Search for the cell housing the specified text and yield its (x, y) center coordinate. 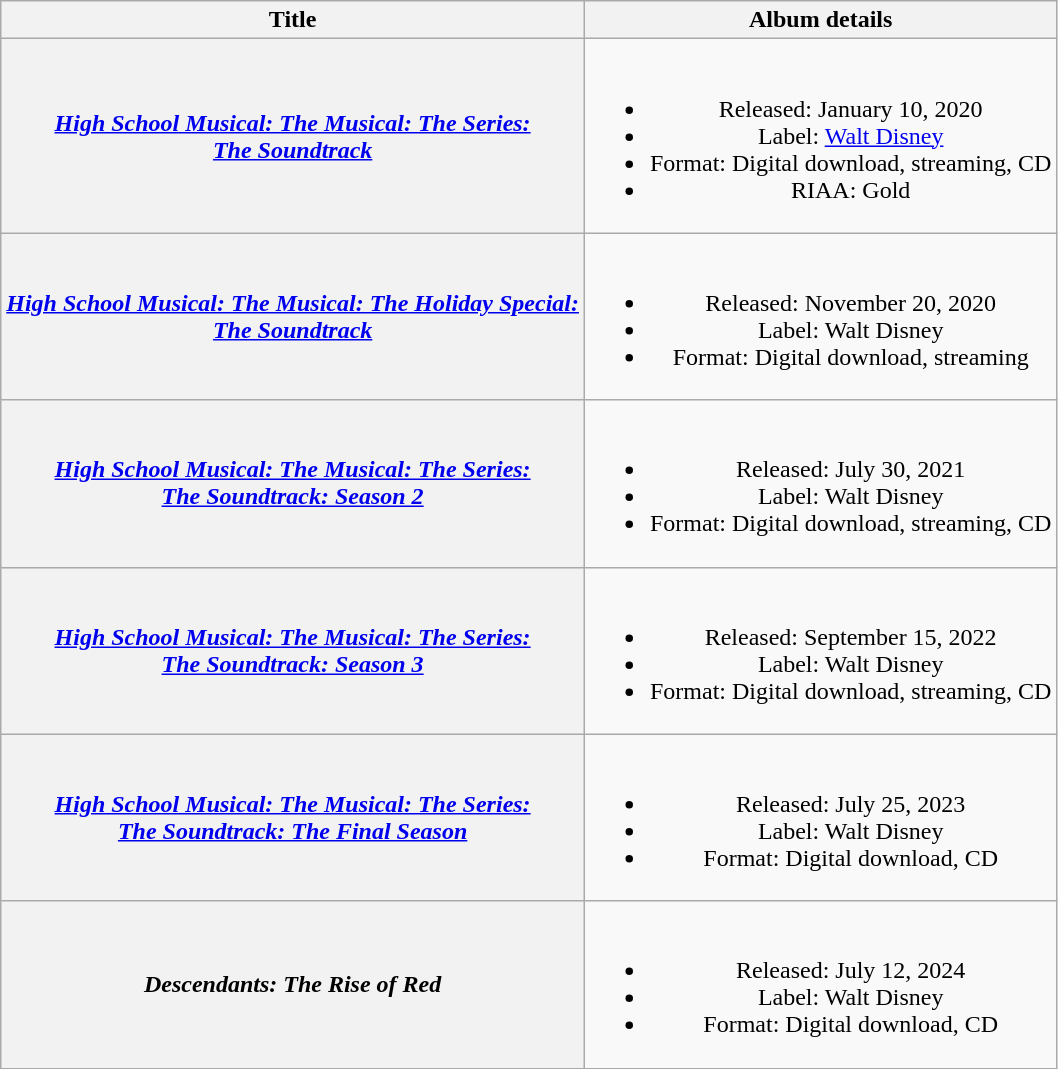
Descendants: The Rise of Red (293, 984)
Album details (820, 20)
High School Musical: The Musical: The Series:The Soundtrack: Season 2 (293, 484)
High School Musical: The Musical: The Series:The Soundtrack (293, 136)
Released: January 10, 2020Label: Walt DisneyFormat: Digital download, streaming, CDRIAA: Gold (820, 136)
Released: September 15, 2022Label: Walt DisneyFormat: Digital download, streaming, CD (820, 650)
Released: July 30, 2021Label: Walt DisneyFormat: Digital download, streaming, CD (820, 484)
High School Musical: The Musical: The Holiday Special:The Soundtrack (293, 316)
Released: July 12, 2024Label: Walt DisneyFormat: Digital download, CD (820, 984)
High School Musical: The Musical: The Series:The Soundtrack: Season 3 (293, 650)
Released: November 20, 2020Label: Walt DisneyFormat: Digital download, streaming (820, 316)
High School Musical: The Musical: The Series:The Soundtrack: The Final Season (293, 818)
Released: July 25, 2023Label: Walt DisneyFormat: Digital download, CD (820, 818)
Title (293, 20)
